Determine the [x, y] coordinate at the center of the cell enclosing the given text.  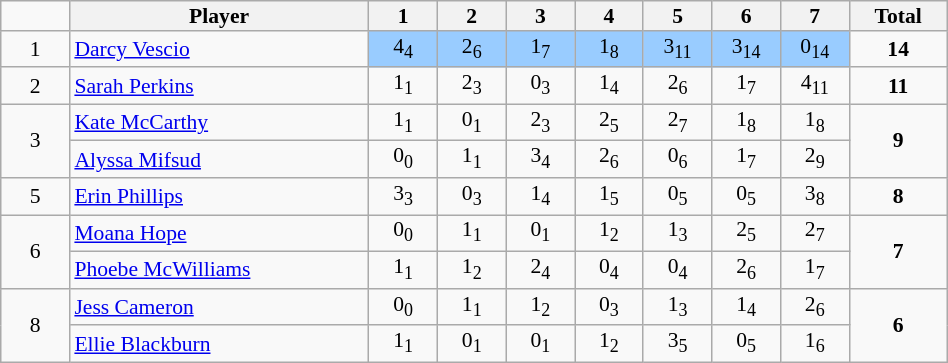
Darcy Vescio [218, 50]
Kate McCarthy [218, 122]
4 [610, 16]
Sarah Perkins [218, 86]
Ellie Blackburn [218, 344]
06 [678, 160]
Phoebe McWilliams [218, 270]
16 [814, 344]
9 [898, 141]
Total [898, 16]
411 [814, 86]
15 [610, 196]
33 [404, 196]
Jess Cameron [218, 308]
311 [678, 50]
44 [404, 50]
38 [814, 196]
24 [540, 270]
29 [814, 160]
014 [814, 50]
314 [746, 50]
Erin Phillips [218, 196]
34 [540, 160]
Player [218, 16]
35 [678, 344]
Alyssa Mifsud [218, 160]
Moana Hope [218, 234]
